Capture the cell that displays the provided text and extract its (X, Y) central coordinate. 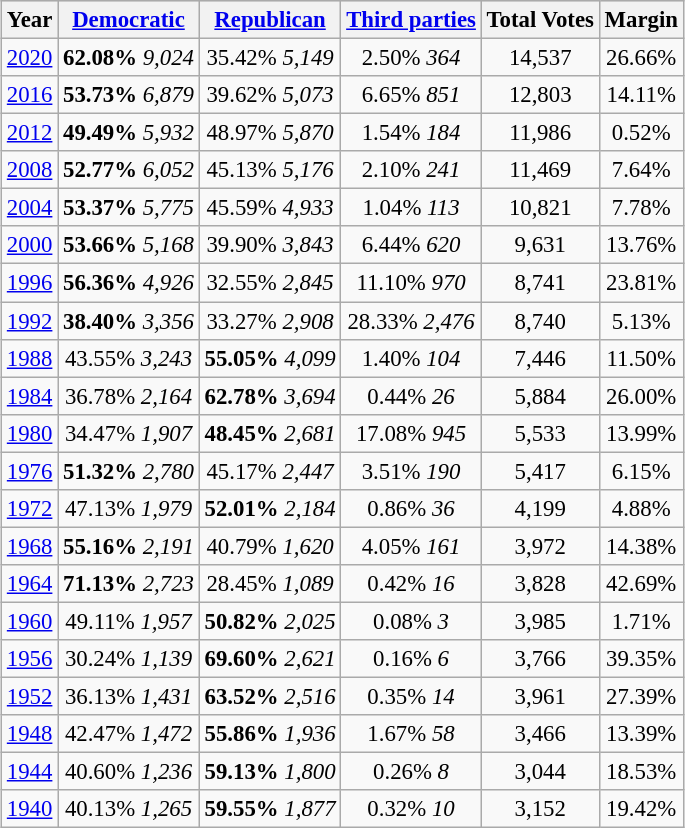
1944 (30, 772)
1.67% 58 (411, 734)
6.15% (641, 471)
11,469 (540, 170)
3,828 (540, 584)
9,631 (540, 245)
14.11% (641, 95)
42.69% (641, 584)
55.16% 2,191 (129, 546)
7,446 (540, 358)
3,044 (540, 772)
2004 (30, 208)
51.32% 2,780 (129, 471)
13.76% (641, 245)
1964 (30, 584)
1.40% 104 (411, 358)
11.50% (641, 358)
4.88% (641, 509)
40.79% 1,620 (270, 546)
0.16% 6 (411, 659)
33.27% 2,908 (270, 321)
38.40% 3,356 (129, 321)
50.82% 2,025 (270, 621)
0.42% 16 (411, 584)
39.90% 3,843 (270, 245)
28.33% 2,476 (411, 321)
26.00% (641, 396)
0.52% (641, 133)
69.60% 2,621 (270, 659)
Republican (270, 20)
Year (30, 20)
2008 (30, 170)
59.55% 1,877 (270, 809)
53.37% 5,775 (129, 208)
1952 (30, 697)
48.45% 2,681 (270, 433)
17.08% 945 (411, 433)
39.62% 5,073 (270, 95)
23.81% (641, 283)
49.49% 5,932 (129, 133)
36.78% 2,164 (129, 396)
8,740 (540, 321)
1.71% (641, 621)
Margin (641, 20)
4,199 (540, 509)
28.45% 1,089 (270, 584)
32.55% 2,845 (270, 283)
1940 (30, 809)
48.97% 5,870 (270, 133)
1980 (30, 433)
1968 (30, 546)
6.65% 851 (411, 95)
18.53% (641, 772)
53.66% 5,168 (129, 245)
30.24% 1,139 (129, 659)
5.13% (641, 321)
2016 (30, 95)
11,986 (540, 133)
1996 (30, 283)
1984 (30, 396)
3,766 (540, 659)
1960 (30, 621)
40.13% 1,265 (129, 809)
1992 (30, 321)
1.54% 184 (411, 133)
0.32% 10 (411, 809)
56.36% 4,926 (129, 283)
0.35% 14 (411, 697)
55.05% 4,099 (270, 358)
0.44% 26 (411, 396)
35.42% 5,149 (270, 58)
3,985 (540, 621)
11.10% 970 (411, 283)
52.77% 6,052 (129, 170)
2020 (30, 58)
3.51% 190 (411, 471)
5,417 (540, 471)
53.73% 6,879 (129, 95)
47.13% 1,979 (129, 509)
5,533 (540, 433)
3,961 (540, 697)
45.59% 4,933 (270, 208)
13.39% (641, 734)
49.11% 1,957 (129, 621)
7.78% (641, 208)
1.04% 113 (411, 208)
40.60% 1,236 (129, 772)
3,152 (540, 809)
19.42% (641, 809)
39.35% (641, 659)
45.17% 2,447 (270, 471)
71.13% 2,723 (129, 584)
14,537 (540, 58)
7.64% (641, 170)
34.47% 1,907 (129, 433)
0.08% 3 (411, 621)
1976 (30, 471)
3,972 (540, 546)
55.86% 1,936 (270, 734)
Third parties (411, 20)
26.66% (641, 58)
27.39% (641, 697)
14.38% (641, 546)
8,741 (540, 283)
10,821 (540, 208)
1956 (30, 659)
3,466 (540, 734)
1988 (30, 358)
2.10% 241 (411, 170)
0.86% 36 (411, 509)
62.08% 9,024 (129, 58)
42.47% 1,472 (129, 734)
5,884 (540, 396)
62.78% 3,694 (270, 396)
59.13% 1,800 (270, 772)
6.44% 620 (411, 245)
52.01% 2,184 (270, 509)
1948 (30, 734)
43.55% 3,243 (129, 358)
12,803 (540, 95)
13.99% (641, 433)
Democratic (129, 20)
2000 (30, 245)
0.26% 8 (411, 772)
1972 (30, 509)
63.52% 2,516 (270, 697)
45.13% 5,176 (270, 170)
4.05% 161 (411, 546)
2012 (30, 133)
Total Votes (540, 20)
2.50% 364 (411, 58)
36.13% 1,431 (129, 697)
